Return [x, y] of the center of cell containing provided text 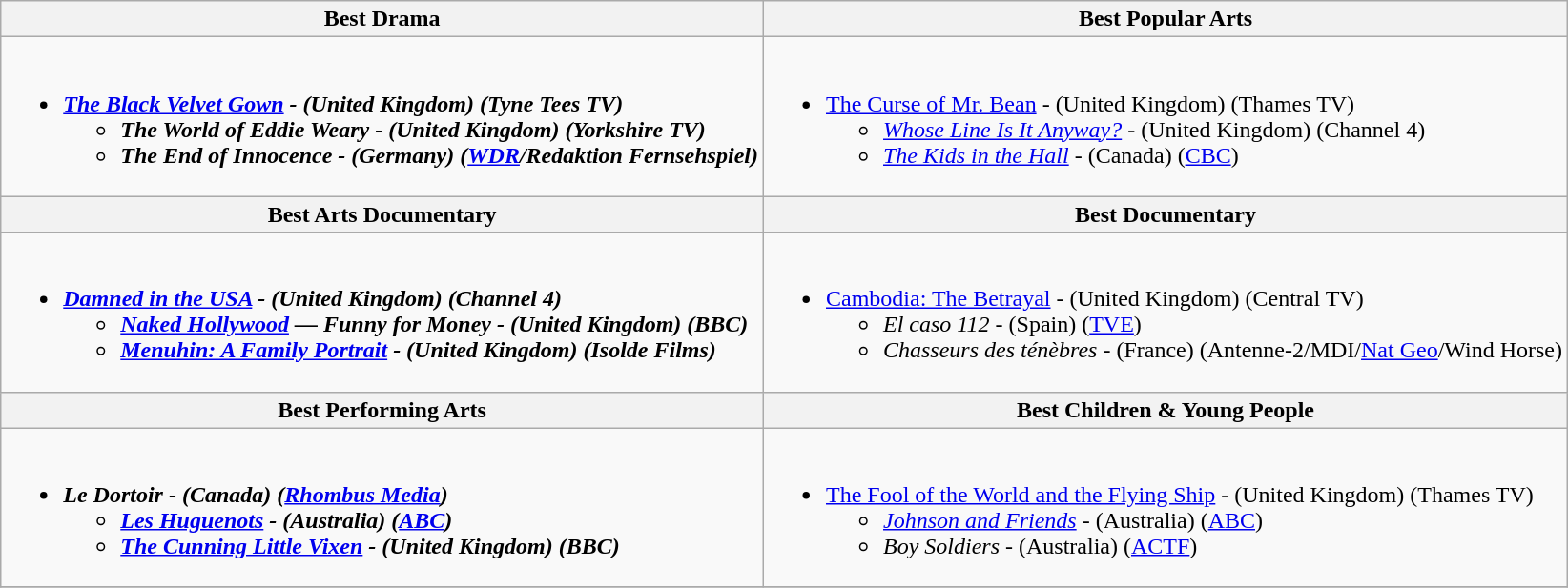
Best Children & Young People [1166, 410]
Best Performing Arts [382, 410]
Cambodia: The Betrayal - (United Kingdom) (Central TV)El caso 112 - (Spain) (TVE)Chasseurs des ténèbres - (France) (Antenne-2/MDI/Nat Geo/Wind Horse) [1166, 313]
Best Drama [382, 19]
Le Dortoir - (Canada) (Rhombus Media)Les Huguenots - (Australia) (ABC)The Cunning Little Vixen - (United Kingdom) (BBC) [382, 507]
Best Arts Documentary [382, 214]
Best Documentary [1166, 214]
The Curse of Mr. Bean - (United Kingdom) (Thames TV)Whose Line Is It Anyway? - (United Kingdom) (Channel 4)The Kids in the Hall - (Canada) (CBC) [1166, 116]
Best Popular Arts [1166, 19]
The Fool of the World and the Flying Ship - (United Kingdom) (Thames TV)Johnson and Friends - (Australia) (ABC)Boy Soldiers - (Australia) (ACTF) [1166, 507]
